Identify which cell holds the provided text, then report its (x, y) central coordinate. 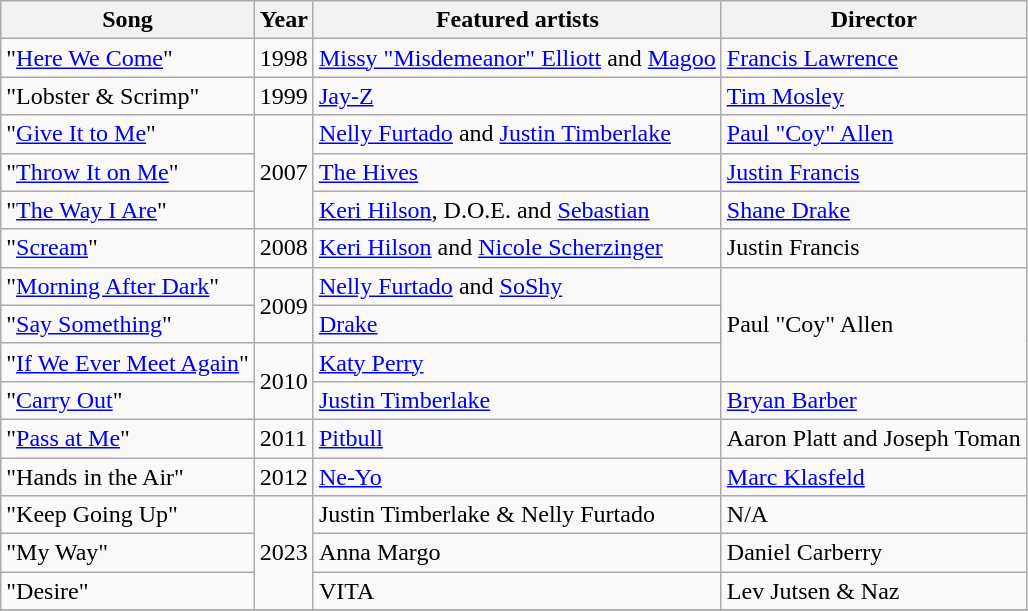
Pitbull (517, 438)
Missy "Misdemeanor" Elliott and Magoo (517, 58)
Aaron Platt and Joseph Toman (874, 438)
"My Way" (128, 553)
Nelly Furtado and Justin Timberlake (517, 134)
2009 (284, 305)
Francis Lawrence (874, 58)
Year (284, 20)
1998 (284, 58)
Jay-Z (517, 96)
N/A (874, 515)
"Hands in the Air" (128, 477)
2008 (284, 248)
2012 (284, 477)
"The Way I Are" (128, 210)
Bryan Barber (874, 400)
Ne-Yo (517, 477)
"Carry Out" (128, 400)
"Lobster & Scrimp" (128, 96)
"Desire" (128, 591)
Keri Hilson and Nicole Scherzinger (517, 248)
2023 (284, 553)
"Give It to Me" (128, 134)
Tim Mosley (874, 96)
2007 (284, 172)
The Hives (517, 172)
Featured artists (517, 20)
Song (128, 20)
2011 (284, 438)
Drake (517, 324)
"Pass at Me" (128, 438)
"Say Something" (128, 324)
Shane Drake (874, 210)
"Throw It on Me" (128, 172)
Daniel Carberry (874, 553)
Lev Jutsen & Naz (874, 591)
VITA (517, 591)
Katy Perry (517, 362)
Nelly Furtado and SoShy (517, 286)
Justin Timberlake (517, 400)
2010 (284, 381)
"Here We Come" (128, 58)
Director (874, 20)
"Scream" (128, 248)
"Morning After Dark" (128, 286)
Keri Hilson, D.O.E. and Sebastian (517, 210)
Anna Margo (517, 553)
Justin Timberlake & Nelly Furtado (517, 515)
"If We Ever Meet Again" (128, 362)
1999 (284, 96)
"Keep Going Up" (128, 515)
Marc Klasfeld (874, 477)
